Search for the cell housing the specified text and yield its (X, Y) center coordinate. 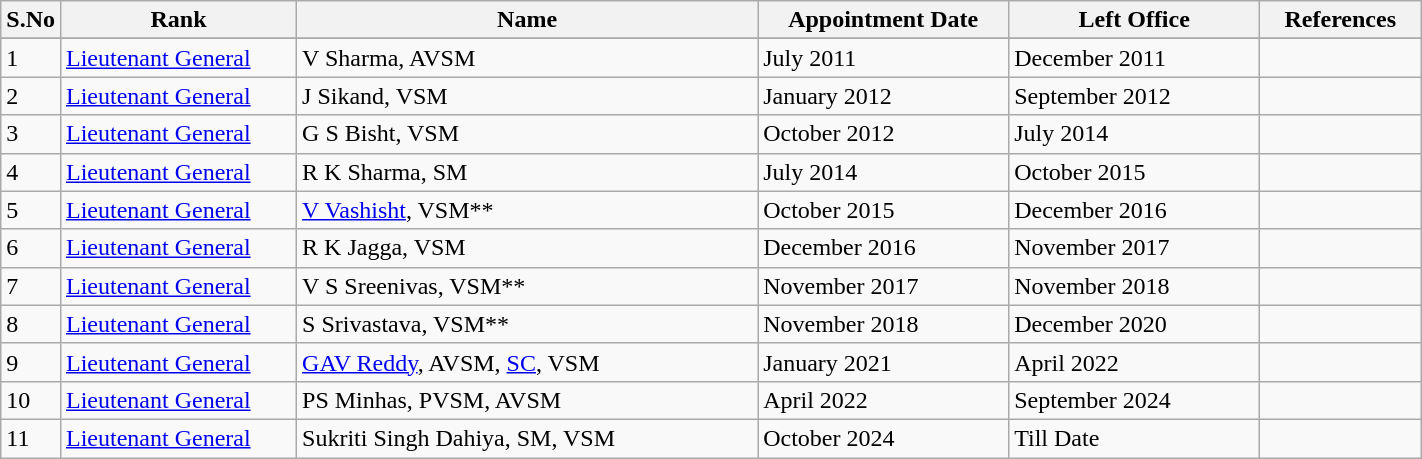
July 2011 (884, 58)
Till Date (1134, 438)
October 2012 (884, 134)
10 (31, 400)
References (1340, 20)
January 2021 (884, 362)
Rank (178, 20)
1 (31, 58)
December 2020 (1134, 324)
6 (31, 248)
11 (31, 438)
Left Office (1134, 20)
S Srivastava, VSM** (528, 324)
2 (31, 96)
Appointment Date (884, 20)
September 2012 (1134, 96)
V Sharma, AVSM (528, 58)
R K Sharma, SM (528, 172)
V S Sreenivas, VSM** (528, 286)
GAV Reddy, AVSM, SC, VSM (528, 362)
Name (528, 20)
7 (31, 286)
Sukriti Singh Dahiya, SM, VSM (528, 438)
October 2024 (884, 438)
September 2024 (1134, 400)
8 (31, 324)
J Sikand, VSM (528, 96)
December 2011 (1134, 58)
January 2012 (884, 96)
R K Jagga, VSM (528, 248)
3 (31, 134)
9 (31, 362)
S.No (31, 20)
5 (31, 210)
G S Bisht, VSM (528, 134)
PS Minhas, PVSM, AVSM (528, 400)
4 (31, 172)
V Vashisht, VSM** (528, 210)
